Scan for the cell matching the given text and deliver its [X, Y] coordinate at center. 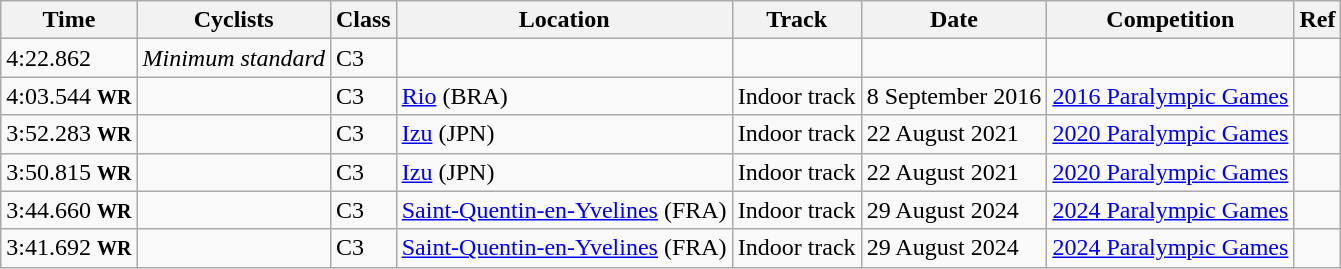
2016 Paralympic Games [1170, 96]
3:44.660 WR [69, 210]
Date [954, 20]
Cyclists [234, 20]
4:03.544 WR [69, 96]
Time [69, 20]
Location [564, 20]
Minimum standard [234, 58]
4:22.862 [69, 58]
Class [363, 20]
Rio (BRA) [564, 96]
8 September 2016 [954, 96]
3:50.815 WR [69, 172]
Competition [1170, 20]
Ref [1318, 20]
3:52.283 WR [69, 134]
3:41.692 WR [69, 248]
Track [796, 20]
